Return the (X, Y) coordinate for the center point of the cell that contains the specified text.  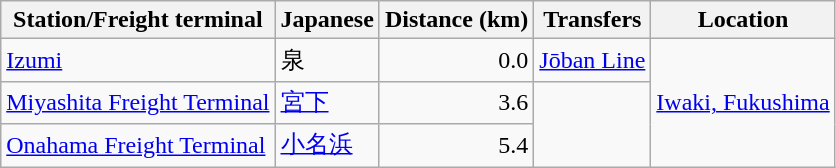
Izumi (138, 60)
5.4 (456, 146)
小名浜 (327, 146)
Japanese (327, 20)
3.6 (456, 102)
0.0 (456, 60)
Transfers (592, 20)
Iwaki, Fukushima (743, 103)
Distance (km) (456, 20)
Miyashita Freight Terminal (138, 102)
Jōban Line (592, 60)
Location (743, 20)
Onahama Freight Terminal (138, 146)
宮下 (327, 102)
泉 (327, 60)
Station/Freight terminal (138, 20)
